Identify which cell holds the provided text, then report its (x, y) central coordinate. 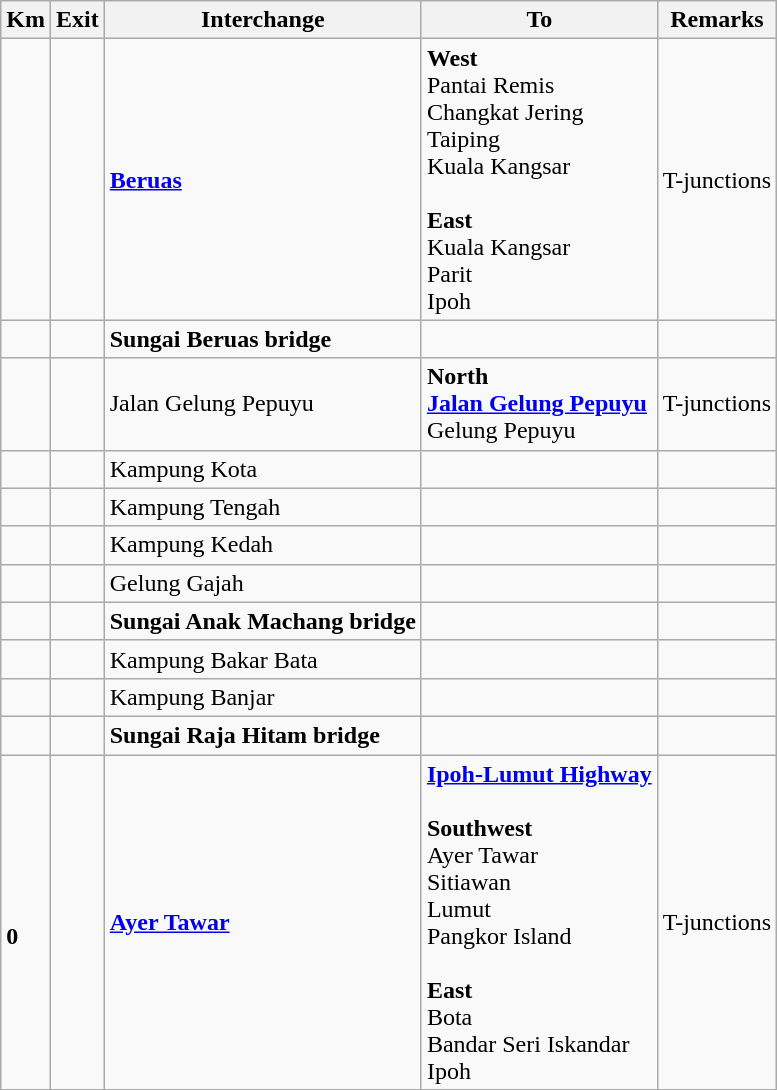
Ipoh-Lumut HighwaySouthwestAyer TawarSitiawanLumutPangkor IslandEastBotaBandar Seri IskandarIpoh (539, 922)
Ayer Tawar (262, 922)
Remarks (717, 20)
Sungai Beruas bridge (262, 339)
Kampung Bakar Bata (262, 659)
Sungai Raja Hitam bridge (262, 735)
0 (26, 922)
Sungai Anak Machang bridge (262, 621)
Beruas (262, 180)
West Pantai Remis Changkat Jering Taiping Kuala KangsarEast Kuala Kangsar Parit Ipoh (539, 180)
Kampung Banjar (262, 697)
Interchange (262, 20)
To (539, 20)
Km (26, 20)
Kampung Kota (262, 469)
Kampung Kedah (262, 545)
North Jalan Gelung PepuyuGelung Pepuyu (539, 404)
Exit (77, 20)
Kampung Tengah (262, 507)
Jalan Gelung Pepuyu (262, 404)
Gelung Gajah (262, 583)
